Capture the cell that displays the provided text and extract its (X, Y) central coordinate. 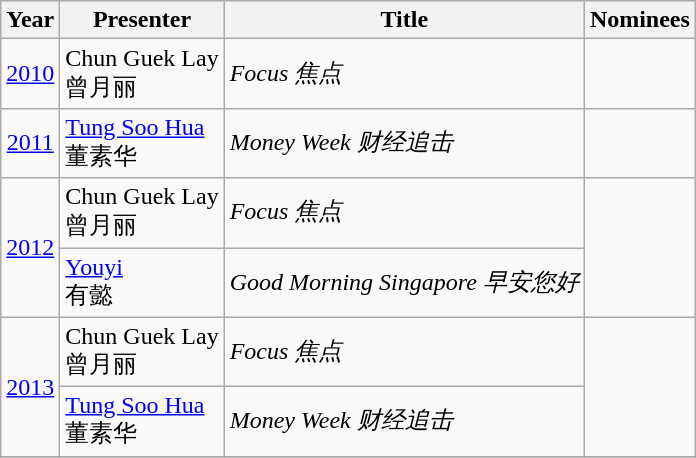
Title (404, 20)
Year (30, 20)
Youyi 有懿 (142, 283)
Good Morning Singapore 早安您好 (404, 283)
2011 (30, 143)
2013 (30, 386)
2012 (30, 248)
Presenter (142, 20)
Nominees (640, 20)
2010 (30, 74)
